Find where the given text appears and provide that cell's center as [X, Y] coordinate. 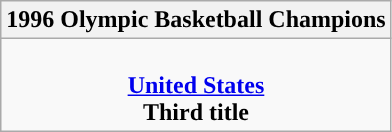
United States Third title [196, 85]
1996 Olympic Basketball Champions [196, 20]
